Find where the given text appears and provide that cell's center as [x, y] coordinate. 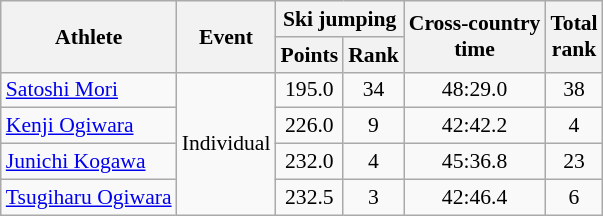
6 [574, 197]
Cross-country time [475, 36]
42:46.4 [475, 197]
Satoshi Mori [89, 90]
45:36.8 [475, 162]
34 [374, 90]
232.0 [309, 162]
48:29.0 [475, 90]
Event [226, 36]
9 [374, 126]
38 [574, 90]
23 [574, 162]
Junichi Kogawa [89, 162]
232.5 [309, 197]
42:42.2 [475, 126]
Total rank [574, 36]
226.0 [309, 126]
Points [309, 55]
3 [374, 197]
Individual [226, 143]
Tsugiharu Ogiwara [89, 197]
195.0 [309, 90]
Ski jumping [339, 19]
Rank [374, 55]
Kenji Ogiwara [89, 126]
Athlete [89, 36]
